Capture the cell that displays the provided text and extract its (X, Y) central coordinate. 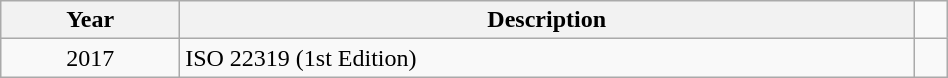
2017 (90, 58)
Year (90, 20)
Description (547, 20)
ISO 22319 (1st Edition) (547, 58)
